Locate the cell with the specified text and output its (x, y) center coordinate. 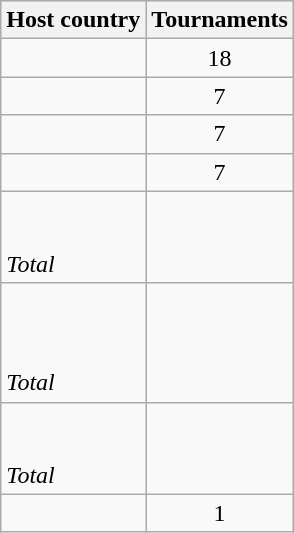
Tournaments (220, 20)
1 (220, 513)
Host country (74, 20)
18 (220, 58)
